Determine the (X, Y) coordinate at the center of the cell enclosing the given text.  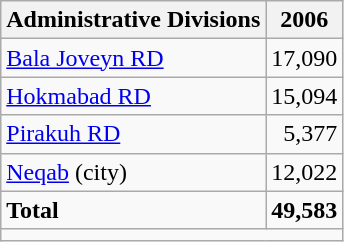
5,377 (304, 134)
Administrative Divisions (134, 20)
17,090 (304, 58)
Bala Joveyn RD (134, 58)
12,022 (304, 172)
Pirakuh RD (134, 134)
Total (134, 210)
2006 (304, 20)
49,583 (304, 210)
15,094 (304, 96)
Neqab (city) (134, 172)
Hokmabad RD (134, 96)
